Determine the (x, y) coordinate at the center of the cell enclosing the given text.  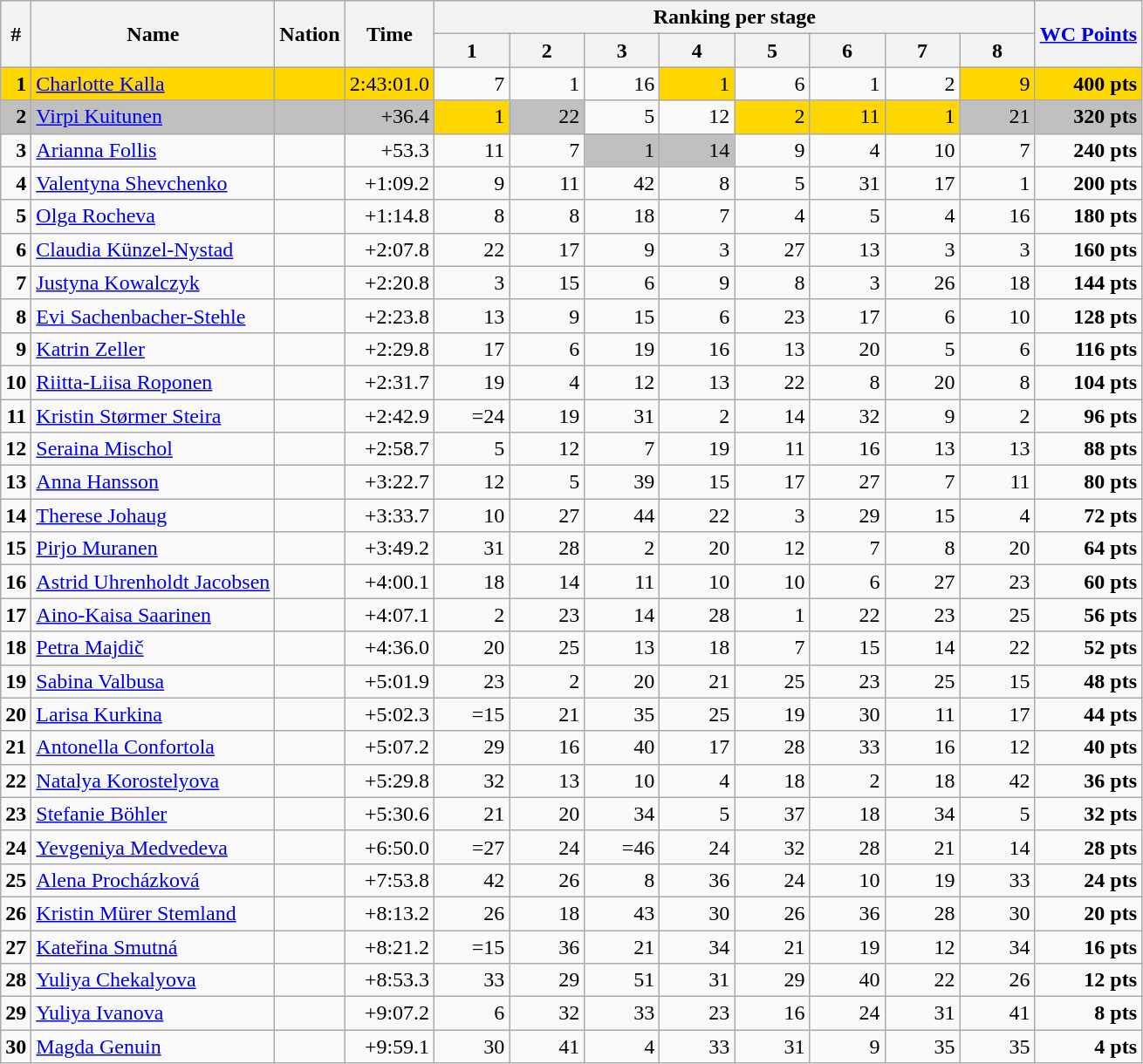
Valentyna Shevchenko (154, 183)
+4:07.1 (389, 615)
200 pts (1088, 183)
24 pts (1088, 880)
40 pts (1088, 747)
28 pts (1088, 847)
Olga Rocheva (154, 216)
39 (622, 482)
Yuliya Ivanova (154, 1013)
Anna Hansson (154, 482)
WC Points (1088, 34)
Stefanie Böhler (154, 814)
Riitta-Liisa Roponen (154, 382)
Virpi Kuitunen (154, 117)
+1:09.2 (389, 183)
2:43:01.0 (389, 84)
+1:14.8 (389, 216)
8 pts (1088, 1013)
+53.3 (389, 150)
Therese Johaug (154, 515)
44 pts (1088, 714)
Evi Sachenbacher-Stehle (154, 316)
44 (622, 515)
=27 (472, 847)
Yuliya Chekalyova (154, 980)
+2:58.7 (389, 449)
Justyna Kowalczyk (154, 283)
=24 (472, 416)
+2:31.7 (389, 382)
Natalya Korostelyova (154, 781)
+4:36.0 (389, 648)
51 (622, 980)
Alena Procházková (154, 880)
104 pts (1088, 382)
+2:42.9 (389, 416)
128 pts (1088, 316)
Antonella Confortola (154, 747)
144 pts (1088, 283)
96 pts (1088, 416)
+5:01.9 (389, 681)
160 pts (1088, 249)
72 pts (1088, 515)
Kristin Størmer Steira (154, 416)
Larisa Kurkina (154, 714)
Sabina Valbusa (154, 681)
+5:29.8 (389, 781)
+8:53.3 (389, 980)
+2:23.8 (389, 316)
Kristin Mürer Stemland (154, 913)
116 pts (1088, 349)
Seraina Mischol (154, 449)
+5:02.3 (389, 714)
32 pts (1088, 814)
Astrid Uhrenholdt Jacobsen (154, 582)
+2:20.8 (389, 283)
180 pts (1088, 216)
+8:21.2 (389, 946)
Katrin Zeller (154, 349)
36 pts (1088, 781)
+5:30.6 (389, 814)
43 (622, 913)
320 pts (1088, 117)
16 pts (1088, 946)
Claudia Künzel-Nystad (154, 249)
240 pts (1088, 150)
+6:50.0 (389, 847)
Magda Genuin (154, 1047)
+4:00.1 (389, 582)
+2:29.8 (389, 349)
Name (154, 34)
88 pts (1088, 449)
400 pts (1088, 84)
Yevgeniya Medvedeva (154, 847)
52 pts (1088, 648)
56 pts (1088, 615)
Petra Majdič (154, 648)
80 pts (1088, 482)
Ranking per stage (735, 17)
+36.4 (389, 117)
Arianna Follis (154, 150)
4 pts (1088, 1047)
Kateřina Smutná (154, 946)
Aino-Kaisa Saarinen (154, 615)
Time (389, 34)
# (16, 34)
=46 (622, 847)
37 (772, 814)
Charlotte Kalla (154, 84)
20 pts (1088, 913)
12 pts (1088, 980)
+9:07.2 (389, 1013)
48 pts (1088, 681)
64 pts (1088, 549)
+8:13.2 (389, 913)
+3:33.7 (389, 515)
+3:22.7 (389, 482)
Nation (310, 34)
Pirjo Muranen (154, 549)
+2:07.8 (389, 249)
+5:07.2 (389, 747)
+3:49.2 (389, 549)
+9:59.1 (389, 1047)
+7:53.8 (389, 880)
60 pts (1088, 582)
